Determine the (x, y) coordinate at the center of the cell enclosing the given text.  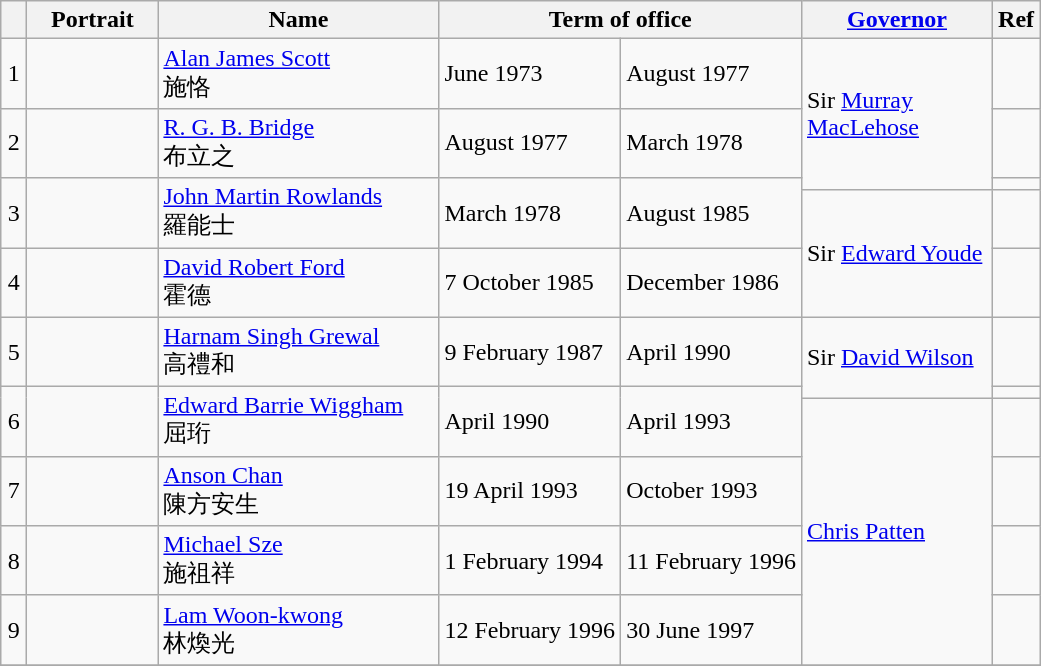
David Robert Ford霍德 (298, 283)
Sir David Wilson (896, 358)
Governor (896, 20)
8 (14, 561)
Chris Patten (896, 532)
October 1993 (712, 491)
Anson Chan陳方安生 (298, 491)
9 (14, 630)
Name (298, 20)
2 (14, 143)
7 (14, 491)
Portrait (92, 20)
Sir Murray MacLehose (896, 114)
Sir Edward Youde (896, 253)
August 1985 (712, 213)
Ref (1016, 20)
Michael Sze施祖祥 (298, 561)
December 1986 (712, 283)
1 February 1994 (530, 561)
5 (14, 352)
Term of office (620, 20)
June 1973 (530, 74)
19 April 1993 (530, 491)
Edward Barrie Wiggham屈珩 (298, 422)
6 (14, 422)
John Martin Rowlands羅能士 (298, 213)
Lam Woon-kwong林煥光 (298, 630)
9 February 1987 (530, 352)
30 June 1997 (712, 630)
11 February 1996 (712, 561)
4 (14, 283)
R. G. B. Bridge布立之 (298, 143)
12 February 1996 (530, 630)
1 (14, 74)
Harnam Singh Grewal高禮和 (298, 352)
7 October 1985 (530, 283)
3 (14, 213)
April 1993 (712, 422)
Alan James Scott施恪 (298, 74)
